Output the [x, y] coordinate of the center of the cell containing the given text.  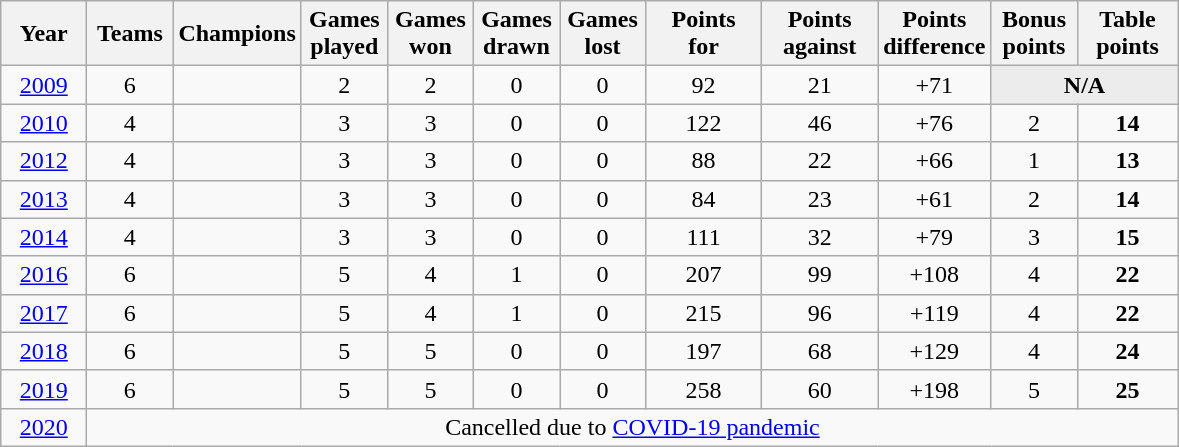
+79 [934, 237]
2014 [44, 237]
Gameslost [603, 34]
+76 [934, 123]
15 [1128, 237]
+108 [934, 275]
Pointsfor [704, 34]
Pointsagainst [820, 34]
+129 [934, 351]
Gameswon [430, 34]
21 [820, 85]
Year [44, 34]
99 [820, 275]
N/A [1084, 85]
92 [704, 85]
25 [1128, 389]
215 [704, 313]
2012 [44, 161]
2017 [44, 313]
122 [704, 123]
+71 [934, 85]
88 [704, 161]
2019 [44, 389]
Teams [130, 34]
Bonuspoints [1034, 34]
32 [820, 237]
2013 [44, 199]
Tablepoints [1128, 34]
258 [704, 389]
24 [1128, 351]
23 [820, 199]
2018 [44, 351]
111 [704, 237]
46 [820, 123]
+61 [934, 199]
Gamesdrawn [516, 34]
Champions [237, 34]
207 [704, 275]
60 [820, 389]
Cancelled due to COVID-19 pandemic [632, 427]
+119 [934, 313]
13 [1128, 161]
Pointsdifference [934, 34]
2010 [44, 123]
84 [704, 199]
+66 [934, 161]
197 [704, 351]
2009 [44, 85]
Gamesplayed [344, 34]
2016 [44, 275]
2020 [44, 427]
96 [820, 313]
68 [820, 351]
+198 [934, 389]
